Detect which cell encompasses the target text, then output its (X, Y) center coordinate. 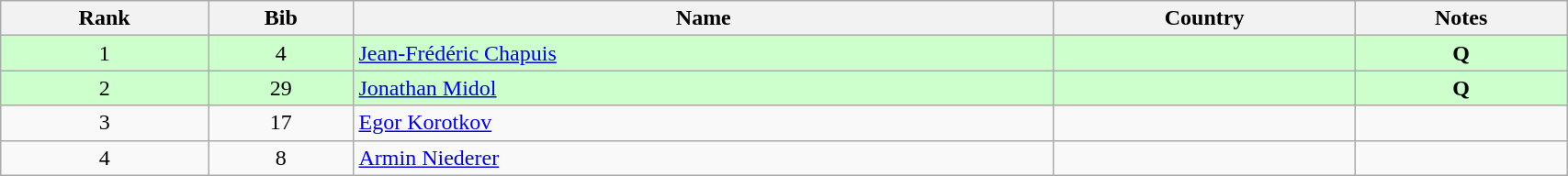
Egor Korotkov (704, 123)
2 (105, 88)
Rank (105, 18)
Notes (1461, 18)
1 (105, 53)
Jean-Frédéric Chapuis (704, 53)
Jonathan Midol (704, 88)
17 (281, 123)
Name (704, 18)
Country (1205, 18)
Bib (281, 18)
29 (281, 88)
Armin Niederer (704, 158)
8 (281, 158)
3 (105, 123)
